Output the (X, Y) coordinate of the center of the cell containing the given text.  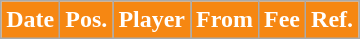
Date (30, 20)
Player (152, 20)
Ref. (332, 20)
Fee (282, 20)
Pos. (86, 20)
From (225, 20)
